Return the (x, y) coordinate for the center point of the cell that contains the specified text.  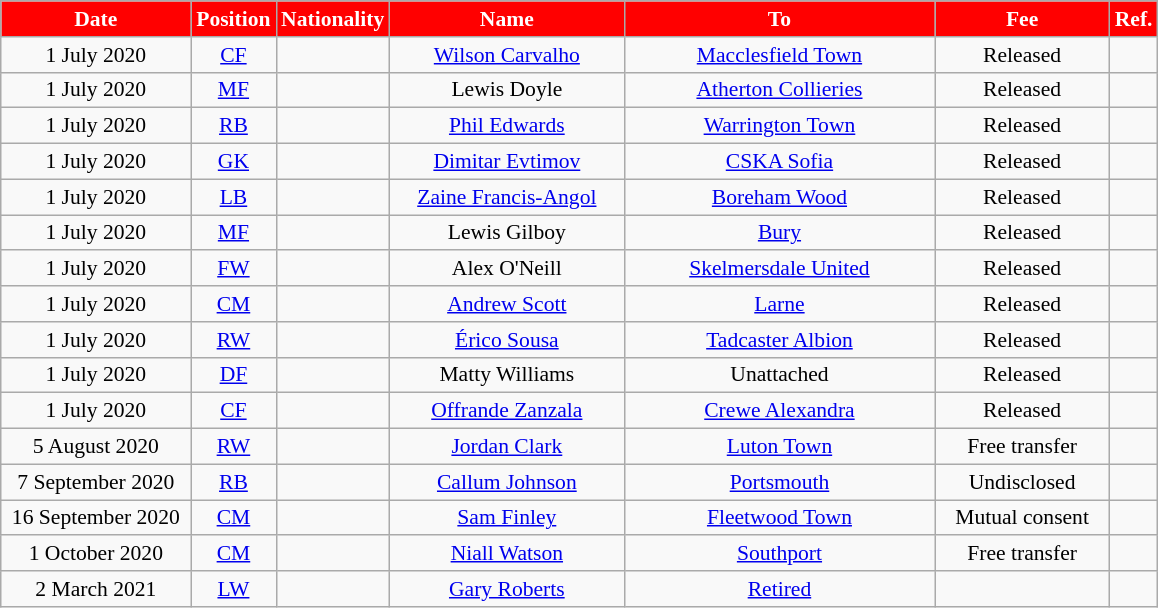
LW (234, 589)
Unattached (779, 375)
Fee (1022, 19)
Southport (779, 554)
Sam Finley (506, 518)
Name (506, 19)
Gary Roberts (506, 589)
Wilson Carvalho (506, 55)
Portsmouth (779, 482)
Tadcaster Albion (779, 340)
GK (234, 162)
Undisclosed (1022, 482)
Boreham Wood (779, 197)
Ref. (1134, 19)
Atherton Collieries (779, 90)
Zaine Francis-Angol (506, 197)
To (779, 19)
Crewe Alexandra (779, 411)
Bury (779, 233)
LB (234, 197)
Larne (779, 304)
Mutual consent (1022, 518)
2 March 2021 (96, 589)
Dimitar Evtimov (506, 162)
5 August 2020 (96, 447)
Warrington Town (779, 126)
Offrande Zanzala (506, 411)
Alex O'Neill (506, 269)
Niall Watson (506, 554)
Callum Johnson (506, 482)
1 October 2020 (96, 554)
Luton Town (779, 447)
Position (234, 19)
Fleetwood Town (779, 518)
16 September 2020 (96, 518)
7 September 2020 (96, 482)
Macclesfield Town (779, 55)
Andrew Scott (506, 304)
FW (234, 269)
Lewis Doyle (506, 90)
Lewis Gilboy (506, 233)
Date (96, 19)
Retired (779, 589)
Skelmersdale United (779, 269)
CSKA Sofia (779, 162)
Phil Edwards (506, 126)
Érico Sousa (506, 340)
Nationality (332, 19)
Matty Williams (506, 375)
Jordan Clark (506, 447)
DF (234, 375)
